Capture the cell that displays the provided text and extract its [x, y] central coordinate. 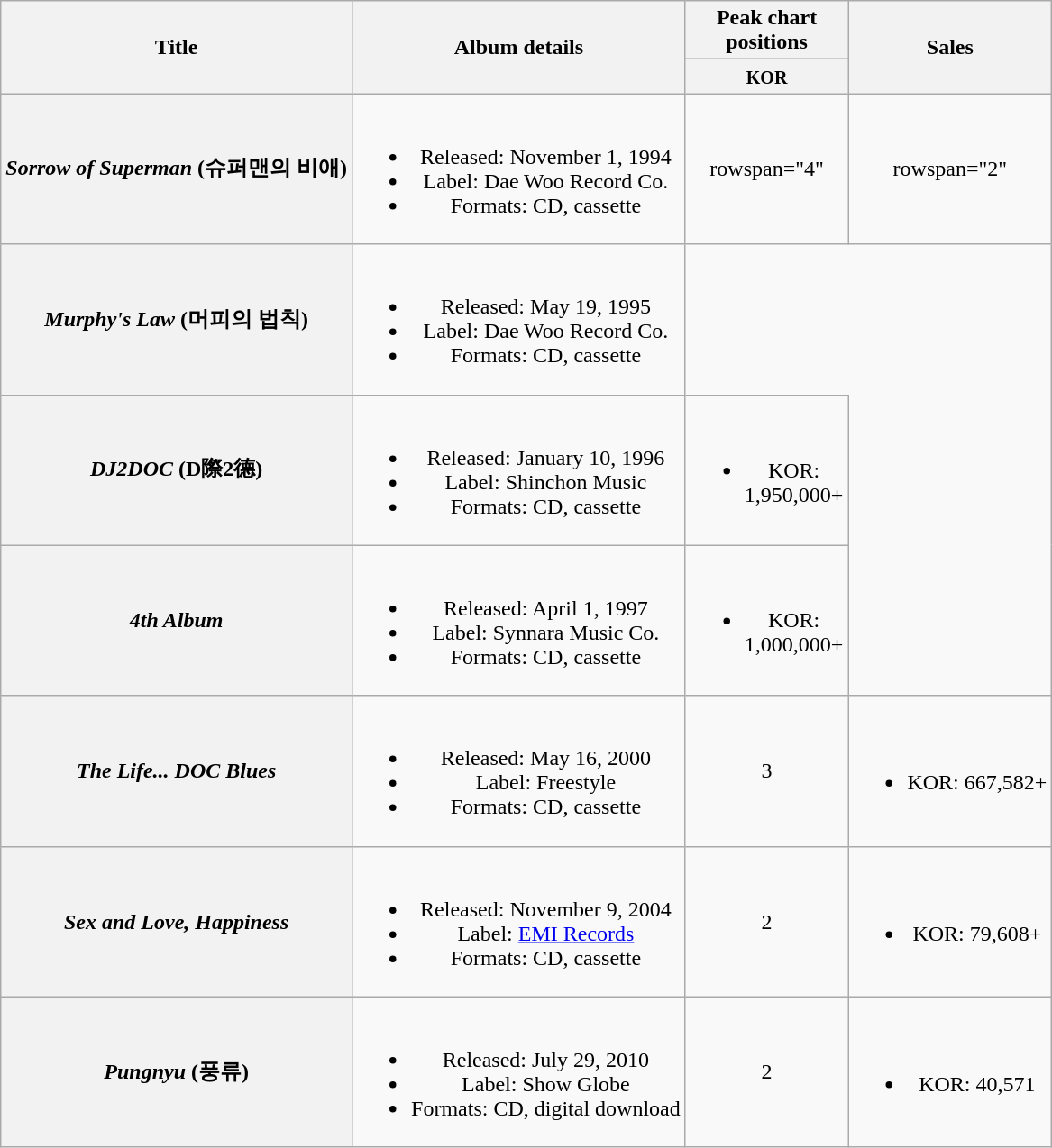
Released: January 10, 1996Label: Shinchon MusicFormats: CD, cassette [519, 470]
Sex and Love, Happiness [177, 921]
rowspan="2" [950, 169]
Pungnyu (풍류) [177, 1072]
Sales [950, 47]
Sorrow of Superman (슈퍼맨의 비애) [177, 169]
KOR [766, 77]
DJ2DOC (D際2德) [177, 470]
Released: May 16, 2000Label: FreestyleFormats: CD, cassette [519, 771]
Released: July 29, 2010Label: Show GlobeFormats: CD, digital download [519, 1072]
KOR: 1,000,000+ [766, 620]
Released: April 1, 1997Label: Synnara Music Co.Formats: CD, cassette [519, 620]
Album details [519, 47]
KOR: 79,608+ [950, 921]
Peak chart positions [766, 31]
Title [177, 47]
Released: May 19, 1995Label: Dae Woo Record Co.Formats: CD, cassette [519, 319]
KOR: 40,571 [950, 1072]
KOR: 1,950,000+ [766, 470]
Released: November 9, 2004Label: EMI RecordsFormats: CD, cassette [519, 921]
KOR: 667,582+ [950, 771]
Murphy's Law (머피의 법칙) [177, 319]
4th Album [177, 620]
rowspan="4" [766, 169]
3 [766, 771]
The Life... DOC Blues [177, 771]
Released: November 1, 1994Label: Dae Woo Record Co.Formats: CD, cassette [519, 169]
